From the cell containing the given text, extract its center point as [x, y] coordinate. 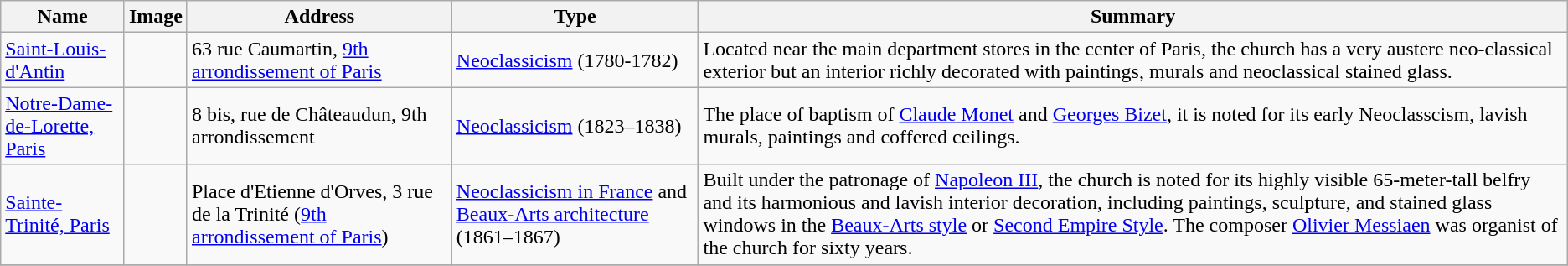
Neoclassicism (1780-1782) [575, 60]
Sainte-Trinité, Paris [63, 215]
The place of baptism of Claude Monet and Georges Bizet, it is noted for its early Neoclasscism, lavish murals, paintings and coffered ceilings. [1132, 126]
Neoclassicism (1823–1838) [575, 126]
Address [319, 17]
Saint-Louis-d'Antin [63, 60]
Notre-Dame-de-Lorette, Paris [63, 126]
Image [156, 17]
Neoclassicism in France and Beaux-Arts architecture (1861–1867) [575, 215]
Summary [1132, 17]
Type [575, 17]
63 rue Caumartin, 9th arrondissement of Paris [319, 60]
Place d'Etienne d'Orves, 3 rue de la Trinité (9th arrondissement of Paris) [319, 215]
Name [63, 17]
8 bis, rue de Châteaudun, 9th arrondissement [319, 126]
